Find where the given text appears and provide that cell's center as [X, Y] coordinate. 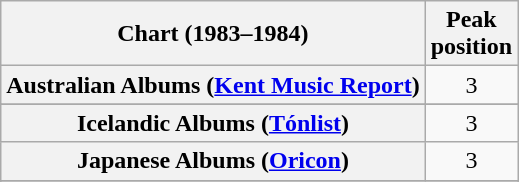
Icelandic Albums (Tónlist) [213, 123]
Australian Albums (Kent Music Report) [213, 85]
Japanese Albums (Oricon) [213, 161]
Chart (1983–1984) [213, 34]
Peakposition [471, 34]
